Identify which cell holds the provided text, then report its [X, Y] central coordinate. 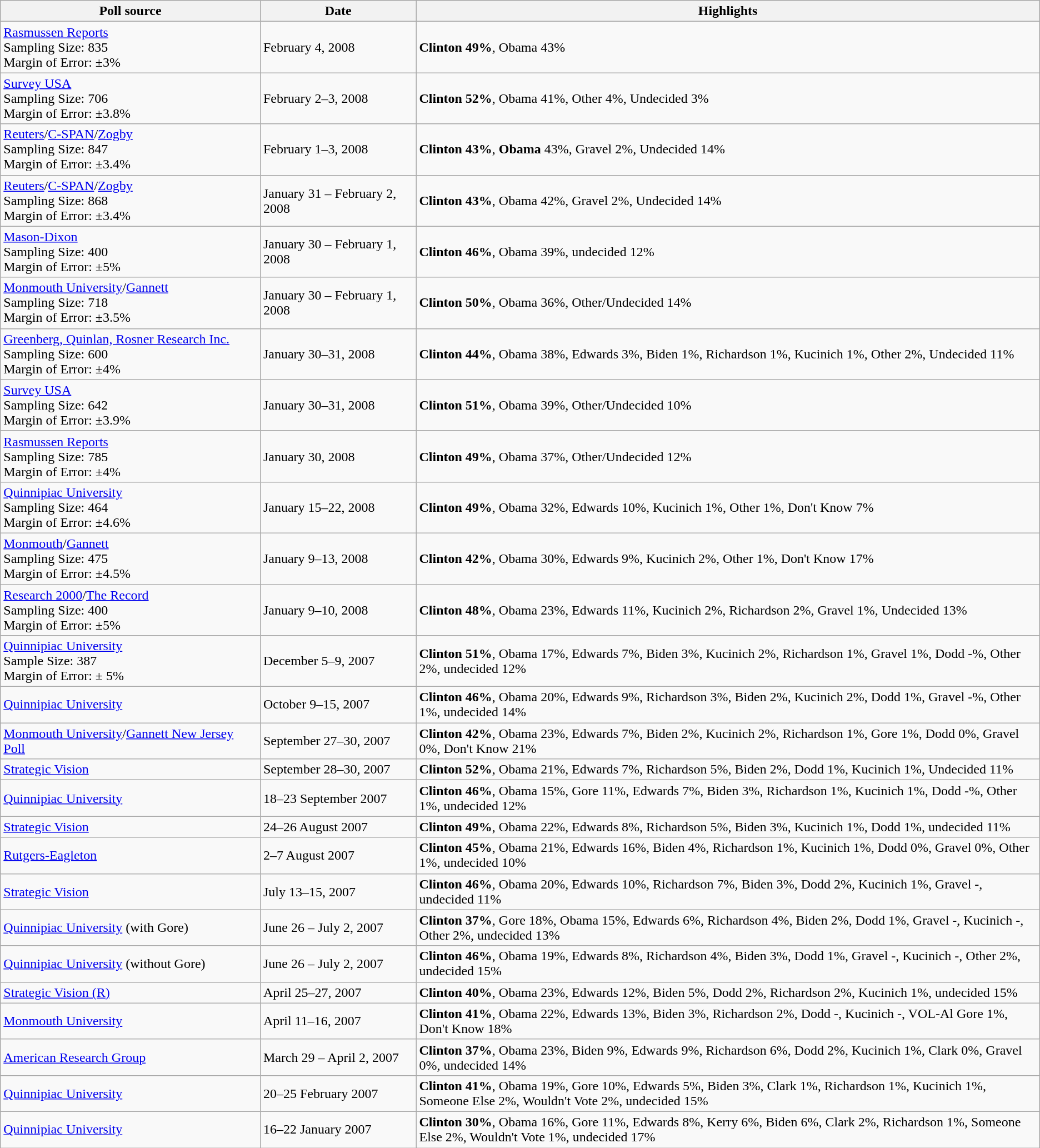
February 1–3, 2008 [338, 149]
Clinton 42%, Obama 23%, Edwards 7%, Biden 2%, Kucinich 2%, Richardson 1%, Gore 1%, Dodd 0%, Gravel 0%, Don't Know 21% [728, 741]
Clinton 46%, Obama 20%, Edwards 9%, Richardson 3%, Biden 2%, Kucinich 2%, Dodd 1%, Gravel -%, Other 1%, undecided 14% [728, 705]
Rasmussen ReportsSampling Size: 835 Margin of Error: ±3% [131, 47]
January 30, 2008 [338, 456]
Poll source [131, 11]
Clinton 41%, Obama 19%, Gore 10%, Edwards 5%, Biden 3%, Clark 1%, Richardson 1%, Kucinich 1%, Someone Else 2%, Wouldn't Vote 2%, undecided 15% [728, 1094]
Clinton 41%, Obama 22%, Edwards 13%, Biden 3%, Richardson 2%, Dodd -, Kucinich -, VOL-Al Gore 1%, Don't Know 18% [728, 1021]
Research 2000/The RecordSampling Size: 400 Margin of Error: ±5% [131, 610]
Clinton 46%, Obama 39%, undecided 12% [728, 252]
Clinton 30%, Obama 16%, Gore 11%, Edwards 8%, Kerry 6%, Biden 6%, Clark 2%, Richardson 1%, Someone Else 2%, Wouldn't Vote 1%, undecided 17% [728, 1129]
Clinton 50%, Obama 36%, Other/Undecided 14% [728, 303]
Clinton 49%, Obama 37%, Other/Undecided 12% [728, 456]
April 25–27, 2007 [338, 992]
October 9–15, 2007 [338, 705]
Monmouth University/Gannett New Jersey Poll [131, 741]
Clinton 52%, Obama 41%, Other 4%, Undecided 3% [728, 98]
2–7 August 2007 [338, 856]
Monmouth University [131, 1021]
Highlights [728, 11]
January 31 – February 2, 2008 [338, 201]
Monmouth/GannettSampling Size: 475 Margin of Error: ±4.5% [131, 558]
February 4, 2008 [338, 47]
January 9–10, 2008 [338, 610]
Clinton 51%, Obama 39%, Other/Undecided 10% [728, 405]
September 27–30, 2007 [338, 741]
Clinton 37%, Gore 18%, Obama 15%, Edwards 6%, Richardson 4%, Biden 2%, Dodd 1%, Gravel -, Kucinich -, Other 2%, undecided 13% [728, 928]
Clinton 37%, Obama 23%, Biden 9%, Edwards 9%, Richardson 6%, Dodd 2%, Kucinich 1%, Clark 0%, Gravel 0%, undecided 14% [728, 1057]
April 11–16, 2007 [338, 1021]
July 13–15, 2007 [338, 891]
16–22 January 2007 [338, 1129]
Clinton 46%, Obama 20%, Edwards 10%, Richardson 7%, Biden 3%, Dodd 2%, Kucinich 1%, Gravel -, undecided 11% [728, 891]
Mason-DixonSampling Size: 400 Margin of Error: ±5% [131, 252]
Reuters/C-SPAN/ZogbySampling Size: 868 Margin of Error: ±3.4% [131, 201]
Survey USASampling Size: 642 Margin of Error: ±3.9% [131, 405]
Clinton 48%, Obama 23%, Edwards 11%, Kucinich 2%, Richardson 2%, Gravel 1%, Undecided 13% [728, 610]
20–25 February 2007 [338, 1094]
Quinnipiac UniversitySampling Size: 464 Margin of Error: ±4.6% [131, 507]
January 9–13, 2008 [338, 558]
Reuters/C-SPAN/ZogbySampling Size: 847 Margin of Error: ±3.4% [131, 149]
Clinton 49%, Obama 43% [728, 47]
January 15–22, 2008 [338, 507]
Survey USASampling Size: 706 Margin of Error: ±3.8% [131, 98]
18–23 September 2007 [338, 798]
Clinton 43%, Obama 42%, Gravel 2%, Undecided 14% [728, 201]
Clinton 49%, Obama 32%, Edwards 10%, Kucinich 1%, Other 1%, Don't Know 7% [728, 507]
Clinton 51%, Obama 17%, Edwards 7%, Biden 3%, Kucinich 2%, Richardson 1%, Gravel 1%, Dodd -%, Other 2%, undecided 12% [728, 661]
24–26 August 2007 [338, 827]
Clinton 43%, Obama 43%, Gravel 2%, Undecided 14% [728, 149]
Clinton 42%, Obama 30%, Edwards 9%, Kucinich 2%, Other 1%, Don't Know 17% [728, 558]
Clinton 45%, Obama 21%, Edwards 16%, Biden 4%, Richardson 1%, Kucinich 1%, Dodd 0%, Gravel 0%, Other 1%, undecided 10% [728, 856]
Quinnipiac UniversitySample Size: 387 Margin of Error: ± 5% [131, 661]
February 2–3, 2008 [338, 98]
Clinton 52%, Obama 21%, Edwards 7%, Richardson 5%, Biden 2%, Dodd 1%, Kucinich 1%, Undecided 11% [728, 770]
December 5–9, 2007 [338, 661]
Strategic Vision (R) [131, 992]
Date [338, 11]
American Research Group [131, 1057]
Clinton 40%, Obama 23%, Edwards 12%, Biden 5%, Dodd 2%, Richardson 2%, Kucinich 1%, undecided 15% [728, 992]
Clinton 46%, Obama 15%, Gore 11%, Edwards 7%, Biden 3%, Richardson 1%, Kucinich 1%, Dodd -%, Other 1%, undecided 12% [728, 798]
Rutgers-Eagleton [131, 856]
Clinton 44%, Obama 38%, Edwards 3%, Biden 1%, Richardson 1%, Kucinich 1%, Other 2%, Undecided 11% [728, 354]
Greenberg, Quinlan, Rosner Research Inc.Sampling Size: 600 Margin of Error: ±4% [131, 354]
Clinton 46%, Obama 19%, Edwards 8%, Richardson 4%, Biden 3%, Dodd 1%, Gravel -, Kucinich -, Other 2%, undecided 15% [728, 964]
Clinton 49%, Obama 22%, Edwards 8%, Richardson 5%, Biden 3%, Kucinich 1%, Dodd 1%, undecided 11% [728, 827]
September 28–30, 2007 [338, 770]
Quinnipiac University (with Gore) [131, 928]
Quinnipiac University (without Gore) [131, 964]
March 29 – April 2, 2007 [338, 1057]
Rasmussen ReportsSampling Size: 785 Margin of Error: ±4% [131, 456]
Monmouth University/GannettSampling Size: 718 Margin of Error: ±3.5% [131, 303]
